Pinpoint the cell where the given text exists, returning its (x, y) midpoint coordinate. 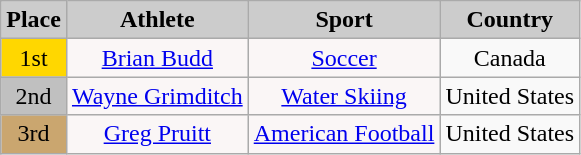
3rd (34, 134)
Wayne Grimditch (157, 96)
2nd (34, 96)
Brian Budd (157, 58)
Athlete (157, 20)
Soccer (344, 58)
1st (34, 58)
Canada (510, 58)
Country (510, 20)
Water Skiing (344, 96)
Place (34, 20)
American Football (344, 134)
Greg Pruitt (157, 134)
Sport (344, 20)
